Identify which cell holds the provided text, then report its (x, y) central coordinate. 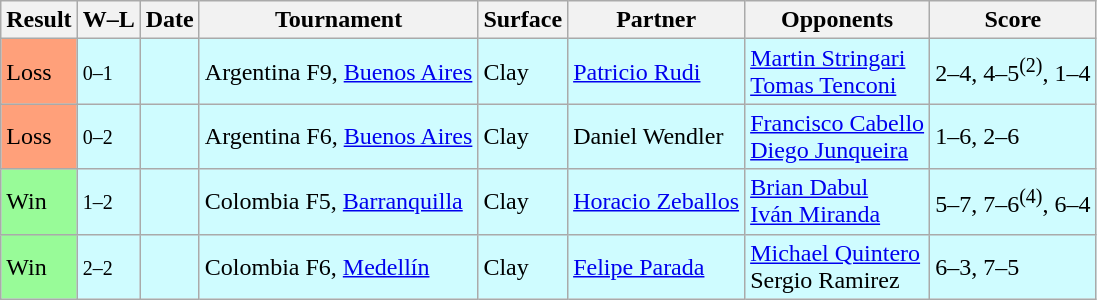
Colombia F6, Medellín (338, 266)
Colombia F5, Barranquilla (338, 202)
Surface (523, 20)
Martin Stringari Tomas Tenconi (838, 72)
Brian Dabul Iván Miranda (838, 202)
Date (170, 20)
Argentina F6, Buenos Aires (338, 136)
0–1 (108, 72)
1–6, 2–6 (1013, 136)
Tournament (338, 20)
Opponents (838, 20)
Score (1013, 20)
2–4, 4–5(2), 1–4 (1013, 72)
5–7, 7–6(4), 6–4 (1013, 202)
6–3, 7–5 (1013, 266)
Francisco Cabello Diego Junqueira (838, 136)
Argentina F9, Buenos Aires (338, 72)
1–2 (108, 202)
Patricio Rudi (656, 72)
Result (39, 20)
0–2 (108, 136)
Michael Quintero Sergio Ramirez (838, 266)
2–2 (108, 266)
Felipe Parada (656, 266)
W–L (108, 20)
Daniel Wendler (656, 136)
Partner (656, 20)
Horacio Zeballos (656, 202)
